Return (x, y) of the center of cell containing provided text 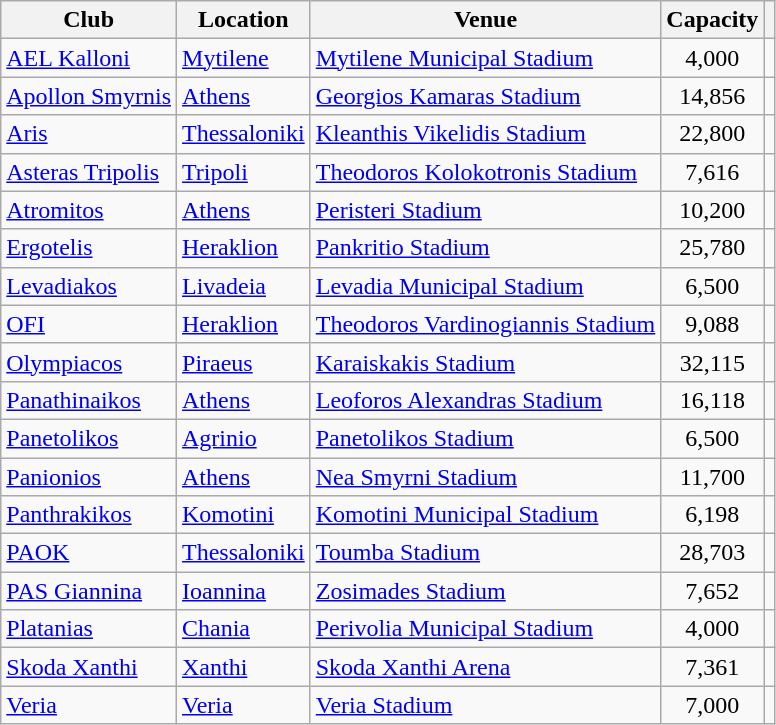
Ioannina (244, 591)
Capacity (712, 20)
Platanias (89, 629)
10,200 (712, 210)
Agrinio (244, 438)
Komotini (244, 515)
Apollon Smyrnis (89, 96)
Kleanthis Vikelidis Stadium (486, 134)
Leoforos Alexandras Stadium (486, 400)
Asteras Tripolis (89, 172)
Panetolikos (89, 438)
6,198 (712, 515)
Olympiacos (89, 362)
Xanthi (244, 667)
Skoda Xanthi Arena (486, 667)
Peristeri Stadium (486, 210)
Panionios (89, 477)
22,800 (712, 134)
PAOK (89, 553)
Panetolikos Stadium (486, 438)
16,118 (712, 400)
7,361 (712, 667)
OFI (89, 324)
28,703 (712, 553)
Levadia Municipal Stadium (486, 286)
Aris (89, 134)
Perivolia Municipal Stadium (486, 629)
7,616 (712, 172)
PAS Giannina (89, 591)
Theodoros Kolokotronis Stadium (486, 172)
Livadeia (244, 286)
Toumba Stadium (486, 553)
Chania (244, 629)
Veria Stadium (486, 705)
9,088 (712, 324)
Zosimades Stadium (486, 591)
Levadiakos (89, 286)
Panthrakikos (89, 515)
Skoda Xanthi (89, 667)
AEL Kalloni (89, 58)
Georgios Kamaras Stadium (486, 96)
Tripoli (244, 172)
Karaiskakis Stadium (486, 362)
Club (89, 20)
7,000 (712, 705)
Panathinaikos (89, 400)
32,115 (712, 362)
Mytilene (244, 58)
14,856 (712, 96)
7,652 (712, 591)
Atromitos (89, 210)
Komotini Municipal Stadium (486, 515)
Mytilene Municipal Stadium (486, 58)
11,700 (712, 477)
Theodoros Vardinogiannis Stadium (486, 324)
Ergotelis (89, 248)
Piraeus (244, 362)
Location (244, 20)
Pankritio Stadium (486, 248)
Nea Smyrni Stadium (486, 477)
25,780 (712, 248)
Venue (486, 20)
